Return the (X, Y) coordinate for the center point of the cell that contains the specified text.  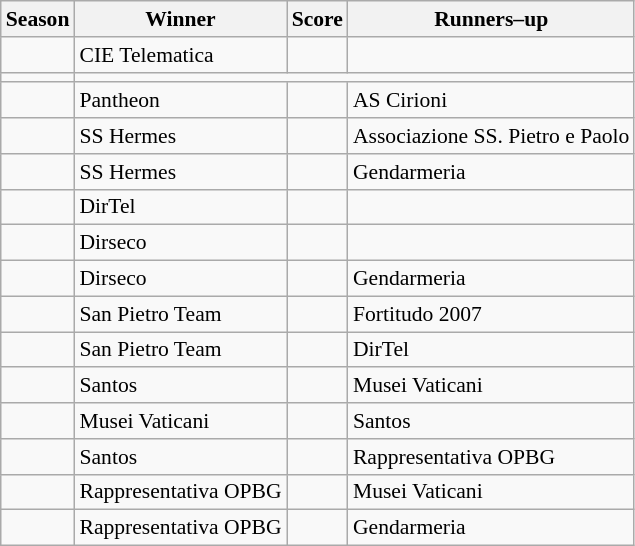
Winner (180, 19)
AS Cirioni (492, 101)
Pantheon (180, 101)
Score (318, 19)
CIE Telematica (180, 55)
Fortitudo 2007 (492, 314)
Season (38, 19)
Associazione SS. Pietro e Paolo (492, 136)
Runners–up (492, 19)
